Find where the given text appears and provide that cell's center as (x, y) coordinate. 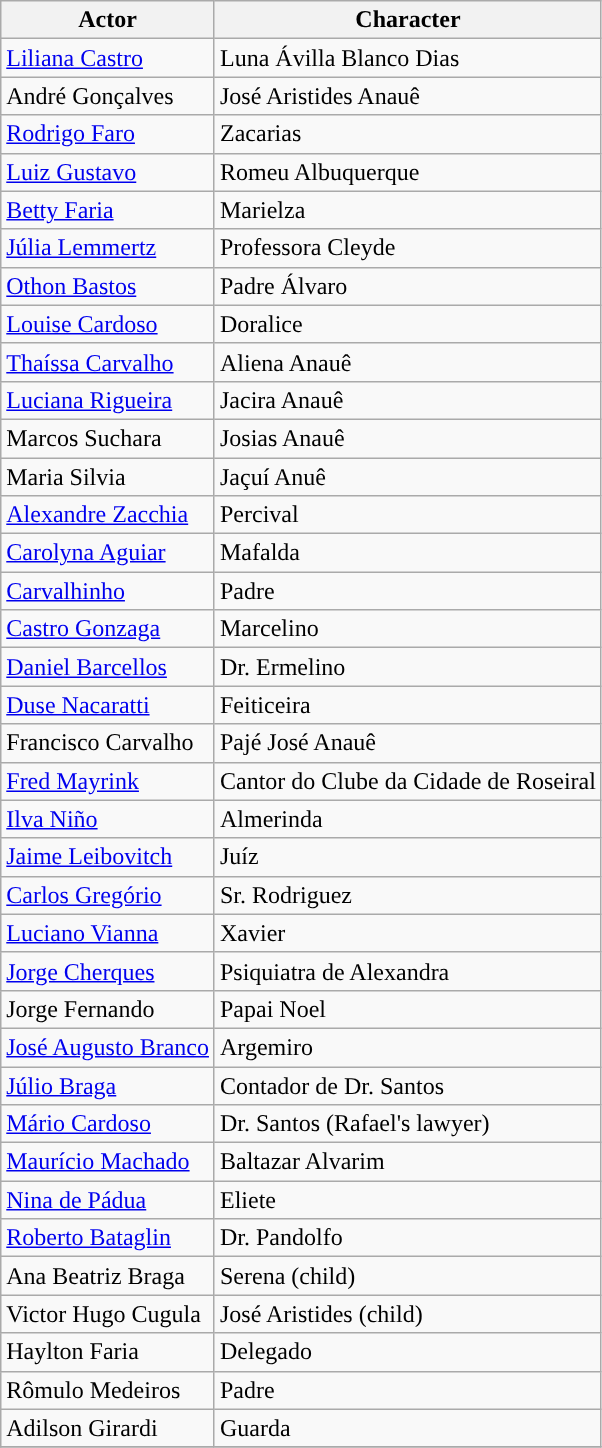
Thaíssa Carvalho (108, 362)
André Gonçalves (108, 96)
Adilson Girardi (108, 1428)
Percival (408, 515)
Cantor do Clube da Cidade de Roseiral (408, 781)
Doralice (408, 324)
Character (408, 20)
Francisco Carvalho (108, 743)
Haylton Faria (108, 1352)
Dr. Santos (Rafael's lawyer) (408, 1124)
Juíz (408, 857)
Aliena Anauê (408, 362)
Feiticeira (408, 705)
Dr. Pandolfo (408, 1238)
Mafalda (408, 553)
Professora Cleyde (408, 248)
Louise Cardoso (108, 324)
Carlos Gregório (108, 895)
Marielza (408, 210)
Jorge Cherques (108, 971)
Othon Bastos (108, 286)
José Augusto Branco (108, 1047)
Rômulo Medeiros (108, 1390)
Pajé José Anauê (408, 743)
Padre Álvaro (408, 286)
Júlio Braga (108, 1085)
Júlia Lemmertz (108, 248)
Roberto Bataglin (108, 1238)
Daniel Barcellos (108, 667)
Luciana Rigueira (108, 400)
Ana Beatriz Braga (108, 1276)
Delegado (408, 1352)
Josias Anauê (408, 438)
Carolyna Aguiar (108, 553)
Romeu Albuquerque (408, 172)
Victor Hugo Cugula (108, 1314)
Betty Faria (108, 210)
Baltazar Alvarim (408, 1162)
Luiz Gustavo (108, 172)
Alexandre Zacchia (108, 515)
Papai Noel (408, 1009)
Fred Mayrink (108, 781)
Nina de Pádua (108, 1200)
José Aristides (child) (408, 1314)
Liliana Castro (108, 58)
Ilva Niño (108, 819)
Serena (child) (408, 1276)
Carvalhinho (108, 591)
Luciano Vianna (108, 933)
José Aristides Anauê (408, 96)
Eliete (408, 1200)
Duse Nacaratti (108, 705)
Contador de Dr. Santos (408, 1085)
Dr. Ermelino (408, 667)
Xavier (408, 933)
Marcelino (408, 629)
Jaime Leibovitch (108, 857)
Maria Silvia (108, 477)
Jacira Anauê (408, 400)
Actor (108, 20)
Psiquiatra de Alexandra (408, 971)
Almerinda (408, 819)
Argemiro (408, 1047)
Castro Gonzaga (108, 629)
Luna Ávilla Blanco Dias (408, 58)
Zacarias (408, 134)
Marcos Suchara (108, 438)
Jorge Fernando (108, 1009)
Sr. Rodriguez (408, 895)
Jaçuí Anuê (408, 477)
Guarda (408, 1428)
Mário Cardoso (108, 1124)
Rodrigo Faro (108, 134)
Maurício Machado (108, 1162)
